Scan for the cell matching the given text and deliver its [x, y] coordinate at center. 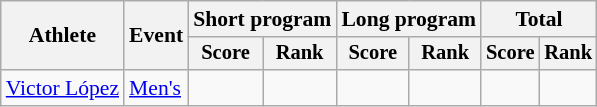
Short program [262, 19]
Victor López [62, 88]
Men's [156, 88]
Athlete [62, 36]
Long program [408, 19]
Event [156, 36]
Total [539, 19]
